Determine the [X, Y] coordinate at the center of the cell enclosing the given text.  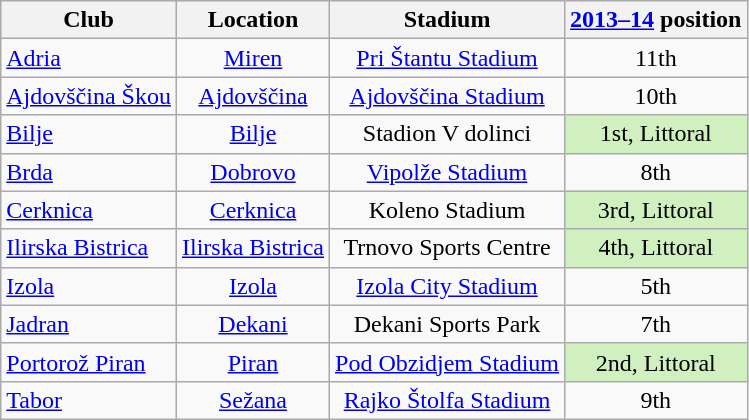
9th [656, 400]
Ajdovščina Škou [89, 96]
Dobrovo [252, 172]
Jadran [89, 324]
Ajdovščina [252, 96]
Club [89, 20]
4th, Littoral [656, 248]
5th [656, 286]
11th [656, 58]
Sežana [252, 400]
Ajdovščina Stadium [448, 96]
Portorož Piran [89, 362]
Dekani Sports Park [448, 324]
Stadium [448, 20]
Koleno Stadium [448, 210]
Miren [252, 58]
Piran [252, 362]
8th [656, 172]
2013–14 position [656, 20]
Pri Štantu Stadium [448, 58]
Location [252, 20]
1st, Littoral [656, 134]
Adria [89, 58]
7th [656, 324]
Vipolže Stadium [448, 172]
Brda [89, 172]
Stadion V dolinci [448, 134]
Tabor [89, 400]
2nd, Littoral [656, 362]
Pod Obzidjem Stadium [448, 362]
3rd, Littoral [656, 210]
Dekani [252, 324]
10th [656, 96]
Trnovo Sports Centre [448, 248]
Izola City Stadium [448, 286]
Rajko Štolfa Stadium [448, 400]
